Return (X, Y) of the center of cell containing provided text 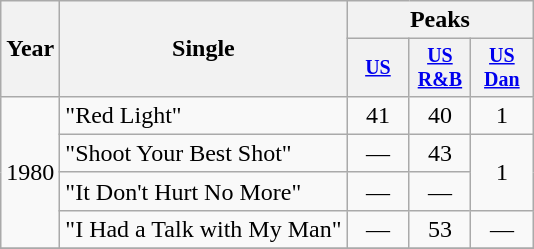
Single (204, 49)
"Red Light" (204, 115)
USDan (502, 68)
1980 (30, 172)
43 (440, 153)
41 (378, 115)
40 (440, 115)
"Shoot Your Best Shot" (204, 153)
US (378, 68)
"I Had a Talk with My Man" (204, 229)
USR&B (440, 68)
Year (30, 49)
"It Don't Hurt No More" (204, 191)
Peaks (440, 20)
53 (440, 229)
